For the text-containing cell, return its midpoint in [x, y] coordinate format. 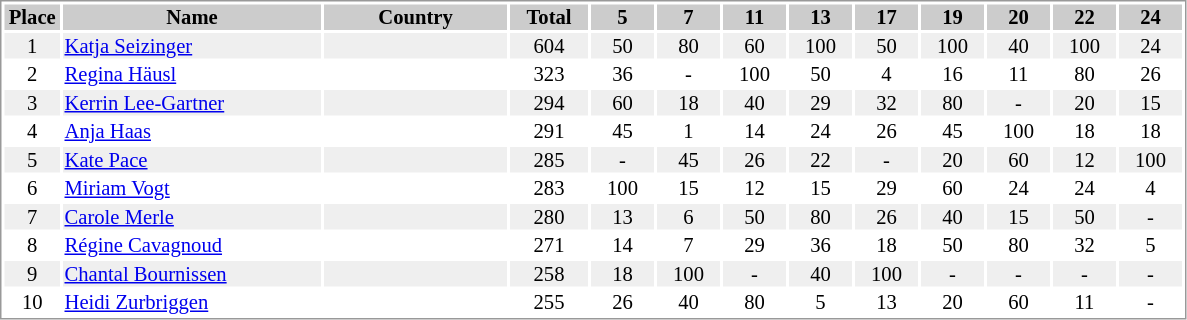
10 [32, 303]
Carole Merle [192, 217]
Total [549, 17]
283 [549, 189]
291 [549, 131]
Miriam Vogt [192, 189]
Heidi Zurbriggen [192, 303]
Kate Pace [192, 160]
294 [549, 103]
285 [549, 160]
280 [549, 217]
Kerrin Lee-Gartner [192, 103]
Chantal Bournissen [192, 274]
9 [32, 274]
Name [192, 17]
258 [549, 274]
Régine Cavagnoud [192, 245]
255 [549, 303]
271 [549, 245]
323 [549, 75]
Katja Seizinger [192, 46]
16 [952, 75]
Anja Haas [192, 131]
604 [549, 46]
17 [886, 17]
3 [32, 103]
Country [416, 17]
8 [32, 245]
Place [32, 17]
2 [32, 75]
Regina Häusl [192, 75]
19 [952, 17]
